Return the [x, y] coordinate for the center point of the cell that contains the specified text.  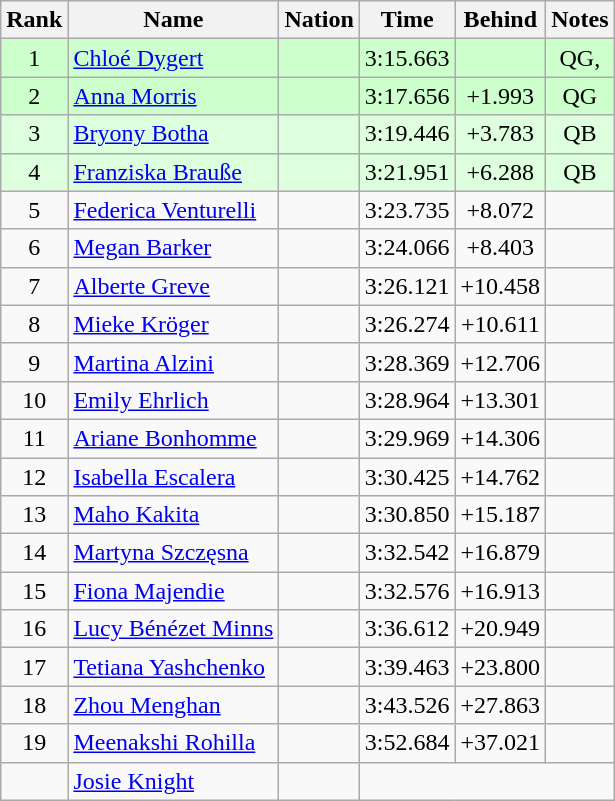
2 [34, 96]
3:17.656 [407, 96]
3:19.446 [407, 134]
+14.762 [500, 477]
+23.800 [500, 667]
3:43.526 [407, 705]
3 [34, 134]
3:23.735 [407, 210]
8 [34, 324]
7 [34, 286]
+3.783 [500, 134]
11 [34, 438]
3:26.274 [407, 324]
QG [580, 96]
+37.021 [500, 743]
Megan Barker [174, 248]
3:39.463 [407, 667]
Zhou Menghan [174, 705]
+12.706 [500, 362]
Josie Knight [174, 781]
+6.288 [500, 172]
+27.863 [500, 705]
+16.879 [500, 553]
Ariane Bonhomme [174, 438]
Martyna Szczęsna [174, 553]
Bryony Botha [174, 134]
14 [34, 553]
3:15.663 [407, 58]
3:52.684 [407, 743]
Maho Kakita [174, 515]
15 [34, 591]
19 [34, 743]
+8.403 [500, 248]
3:29.969 [407, 438]
5 [34, 210]
+14.306 [500, 438]
Rank [34, 20]
9 [34, 362]
Name [174, 20]
3:36.612 [407, 629]
+16.913 [500, 591]
3:32.542 [407, 553]
+10.458 [500, 286]
3:30.850 [407, 515]
10 [34, 400]
Isabella Escalera [174, 477]
Nation [319, 20]
Time [407, 20]
Alberte Greve [174, 286]
+13.301 [500, 400]
17 [34, 667]
+8.072 [500, 210]
Chloé Dygert [174, 58]
1 [34, 58]
Lucy Bénézet Minns [174, 629]
3:30.425 [407, 477]
+15.187 [500, 515]
+10.611 [500, 324]
Tetiana Yashchenko [174, 667]
Anna Morris [174, 96]
3:24.066 [407, 248]
3:21.951 [407, 172]
Mieke Kröger [174, 324]
Emily Ehrlich [174, 400]
QG, [580, 58]
3:28.369 [407, 362]
+20.949 [500, 629]
18 [34, 705]
3:28.964 [407, 400]
Federica Venturelli [174, 210]
13 [34, 515]
4 [34, 172]
Behind [500, 20]
Fiona Majendie [174, 591]
Martina Alzini [174, 362]
6 [34, 248]
Notes [580, 20]
3:26.121 [407, 286]
+1.993 [500, 96]
Meenakshi Rohilla [174, 743]
3:32.576 [407, 591]
16 [34, 629]
Franziska Brauße [174, 172]
12 [34, 477]
